Detect which cell encompasses the target text, then output its (x, y) center coordinate. 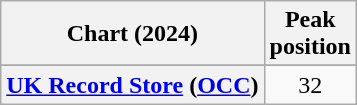
UK Record Store (OCC) (132, 85)
32 (310, 85)
Chart (2024) (132, 34)
Peakposition (310, 34)
